Return the (X, Y) coordinate for the center point of the cell that contains the specified text.  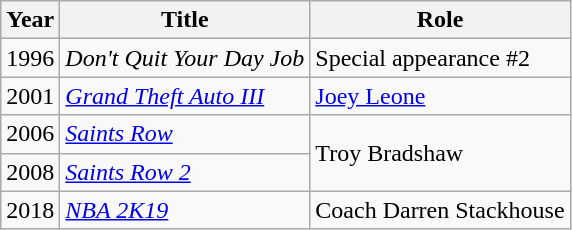
Don't Quit Your Day Job (185, 58)
Saints Row (185, 134)
Coach Darren Stackhouse (440, 210)
Year (30, 20)
2018 (30, 210)
2008 (30, 172)
1996 (30, 58)
2006 (30, 134)
2001 (30, 96)
Troy Bradshaw (440, 153)
Special appearance #2 (440, 58)
Joey Leone (440, 96)
Role (440, 20)
Saints Row 2 (185, 172)
Grand Theft Auto III (185, 96)
Title (185, 20)
NBA 2K19 (185, 210)
